Scan for the cell matching the given text and deliver its [X, Y] coordinate at center. 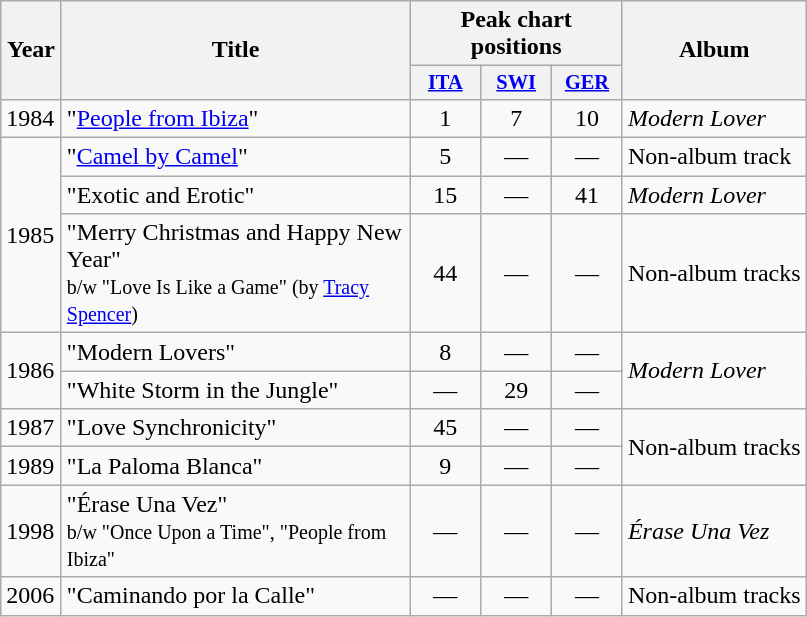
GER [588, 83]
7 [516, 118]
1989 [32, 466]
"Camel by Camel" [236, 157]
1 [446, 118]
15 [446, 195]
"People from Ibiza" [236, 118]
Album [714, 50]
"La Paloma Blanca" [236, 466]
41 [588, 195]
1986 [32, 371]
Year [32, 50]
Non-album track [714, 157]
"Modern Lovers" [236, 352]
"Merry Christmas and Happy New Year"b/w "Love Is Like a Game" (by Tracy Spencer) [236, 274]
"Exotic and Erotic" [236, 195]
1987 [32, 428]
ITA [446, 83]
"Love Synchronicity" [236, 428]
1985 [32, 236]
"White Storm in the Jungle" [236, 390]
9 [446, 466]
Peak chart positions [516, 34]
8 [446, 352]
Title [236, 50]
5 [446, 157]
1998 [32, 531]
29 [516, 390]
1984 [32, 118]
"Caminando por la Calle" [236, 596]
44 [446, 274]
10 [588, 118]
SWI [516, 83]
"Érase Una Vez"b/w "Once Upon a Time", "People from Ibiza" [236, 531]
2006 [32, 596]
45 [446, 428]
Érase Una Vez [714, 531]
